Determine the (X, Y) coordinate at the center of the cell enclosing the given text.  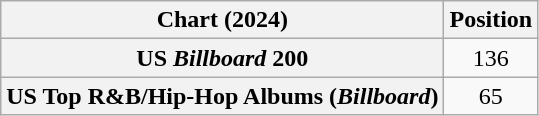
US Billboard 200 (222, 58)
Chart (2024) (222, 20)
136 (491, 58)
US Top R&B/Hip-Hop Albums (Billboard) (222, 96)
65 (491, 96)
Position (491, 20)
